Scan for the cell matching the given text and deliver its [X, Y] coordinate at center. 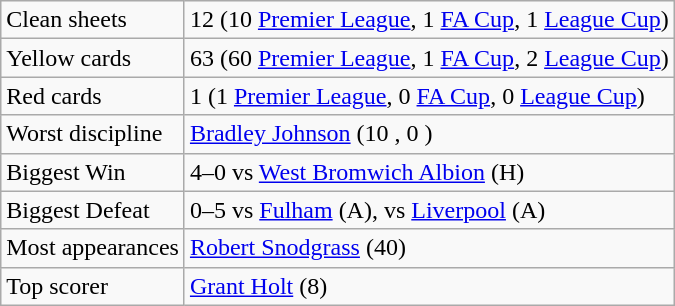
Top scorer [93, 286]
4–0 vs West Bromwich Albion (H) [429, 172]
12 (10 Premier League, 1 FA Cup, 1 League Cup) [429, 20]
63 (60 Premier League, 1 FA Cup, 2 League Cup) [429, 58]
Red cards [93, 96]
Biggest Defeat [93, 210]
Grant Holt (8) [429, 286]
Robert Snodgrass (40) [429, 248]
Bradley Johnson (10 , 0 ) [429, 134]
1 (1 Premier League, 0 FA Cup, 0 League Cup) [429, 96]
Clean sheets [93, 20]
Worst discipline [93, 134]
Yellow cards [93, 58]
Most appearances [93, 248]
0–5 vs Fulham (A), vs Liverpool (A) [429, 210]
Biggest Win [93, 172]
